For the text-containing cell, return its midpoint in (x, y) coordinate format. 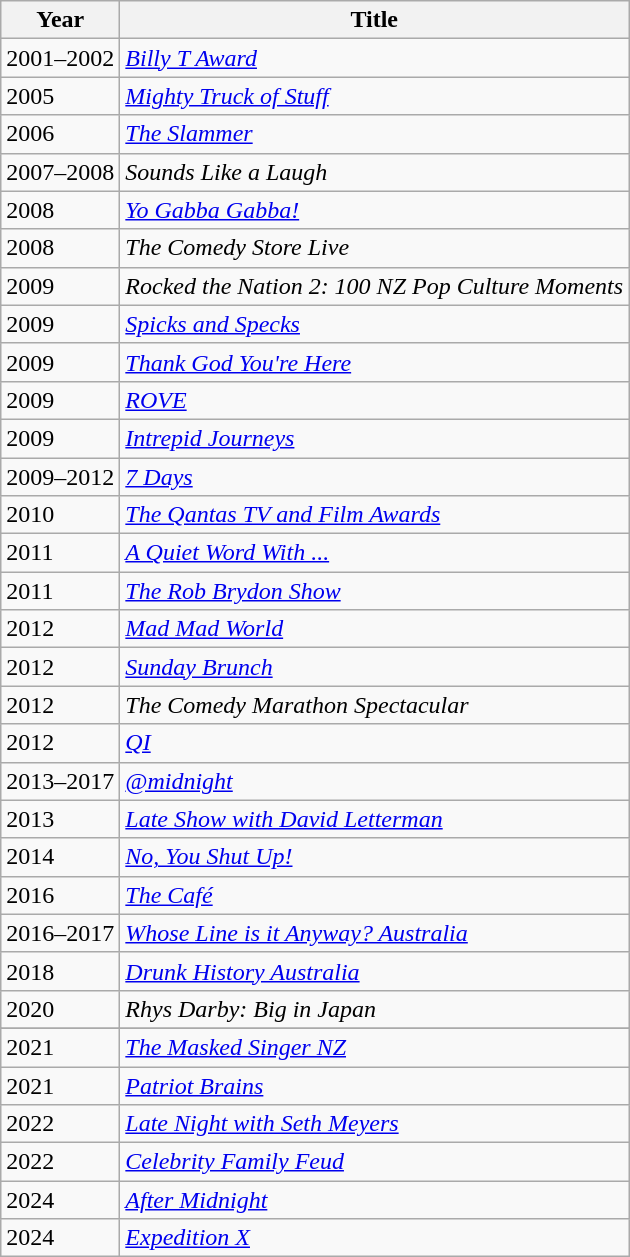
Celebrity Family Feud (374, 1162)
Yo Gabba Gabba! (374, 210)
2007–2008 (60, 172)
A Quiet Word With ... (374, 553)
Spicks and Specks (374, 324)
@midnight (374, 781)
Patriot Brains (374, 1085)
ROVE (374, 400)
2013 (60, 819)
Drunk History Australia (374, 971)
Mad Mad World (374, 629)
2001–2002 (60, 58)
Mighty Truck of Stuff (374, 96)
Sunday Brunch (374, 667)
Rhys Darby: Big in Japan (374, 1009)
Whose Line is it Anyway? Australia (374, 933)
Title (374, 20)
2010 (60, 515)
Expedition X (374, 1238)
After Midnight (374, 1200)
The Comedy Marathon Spectacular (374, 705)
2014 (60, 857)
Intrepid Journeys (374, 438)
The Masked Singer NZ (374, 1047)
Rocked the Nation 2: 100 NZ Pop Culture Moments (374, 286)
2020 (60, 1009)
7 Days (374, 477)
2009–2012 (60, 477)
2018 (60, 971)
QI (374, 743)
Late Show with David Letterman (374, 819)
Thank God You're Here (374, 362)
The Rob Brydon Show (374, 591)
Year (60, 20)
2006 (60, 134)
2016 (60, 895)
The Café (374, 895)
2013–2017 (60, 781)
2016–2017 (60, 933)
The Qantas TV and Film Awards (374, 515)
Sounds Like a Laugh (374, 172)
Billy T Award (374, 58)
No, You Shut Up! (374, 857)
The Comedy Store Live (374, 248)
2005 (60, 96)
The Slammer (374, 134)
Late Night with Seth Meyers (374, 1124)
